Return the (x, y) coordinate for the center point of the cell that contains the specified text.  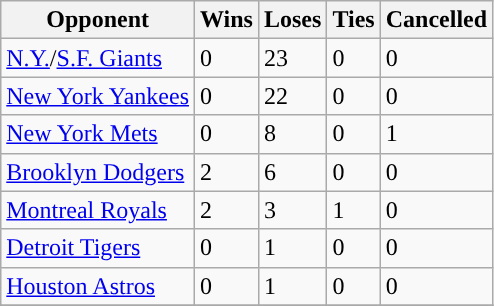
Brooklyn Dodgers (98, 172)
Wins (227, 20)
Cancelled (436, 20)
Detroit Tigers (98, 248)
6 (292, 172)
23 (292, 58)
8 (292, 134)
3 (292, 210)
Houston Astros (98, 286)
New York Yankees (98, 96)
Loses (292, 20)
Ties (354, 20)
N.Y./S.F. Giants (98, 58)
New York Mets (98, 134)
22 (292, 96)
Opponent (98, 20)
Montreal Royals (98, 210)
